Extract the (X, Y) coordinate from the center of the cell holding the provided text.  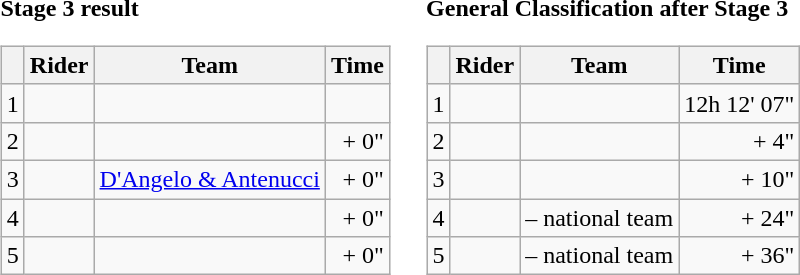
+ 36" (740, 256)
+ 24" (740, 217)
+ 10" (740, 179)
12h 12' 07" (740, 103)
D'Angelo & Antenucci (210, 179)
+ 4" (740, 141)
